For the text-containing cell, return its midpoint in (X, Y) coordinate format. 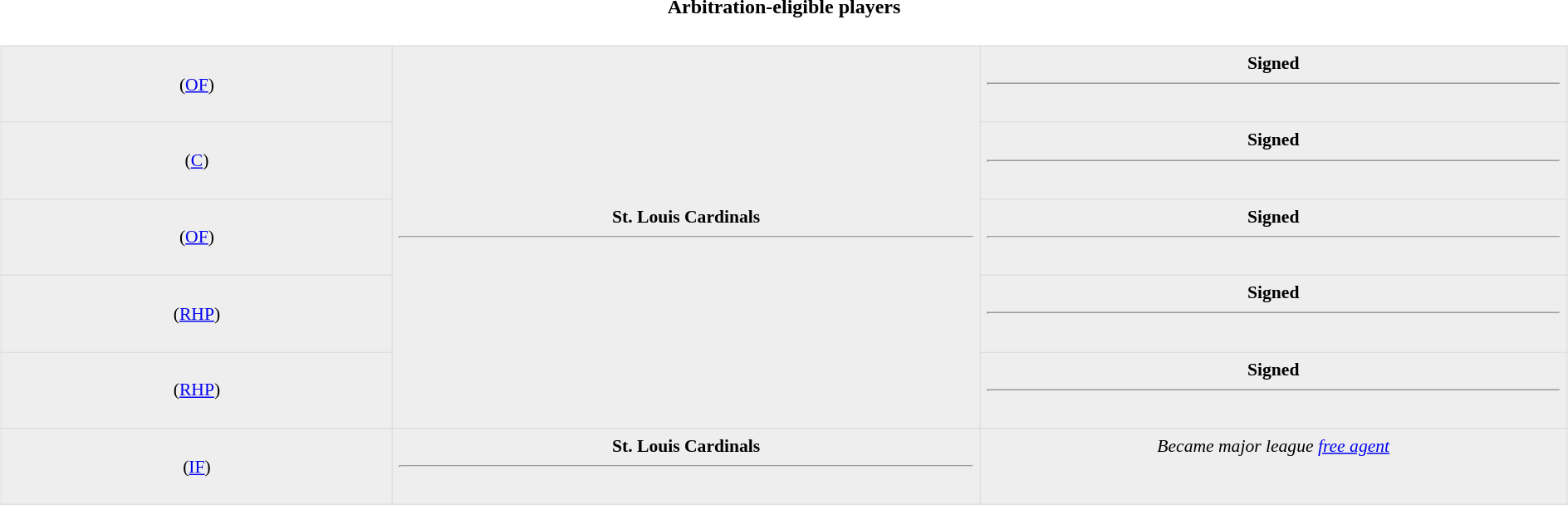
(IF) (196, 467)
Became major league free agent (1274, 467)
(C) (196, 160)
